Scan for the cell matching the given text and deliver its (x, y) coordinate at center. 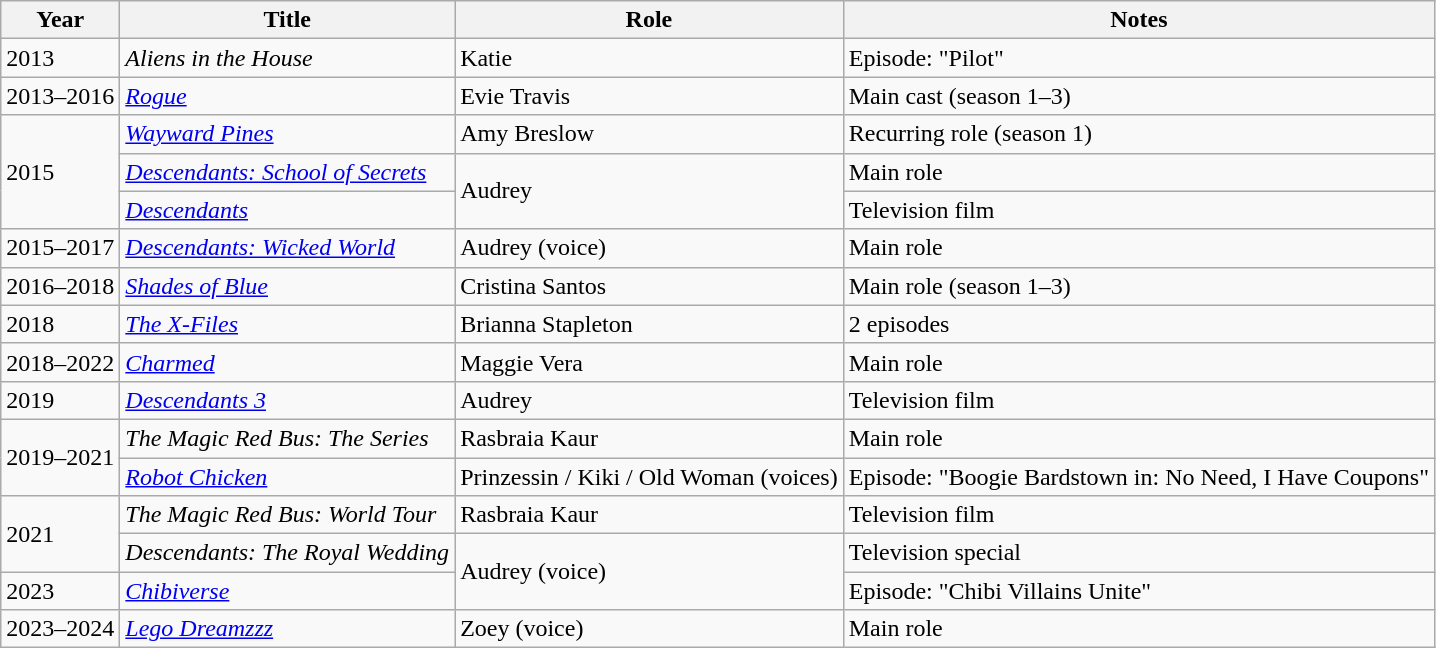
Descendants (288, 210)
Maggie Vera (650, 362)
Episode: "Pilot" (1138, 58)
2019 (60, 400)
2013 (60, 58)
Descendants 3 (288, 400)
Evie Travis (650, 96)
The Magic Red Bus: The Series (288, 438)
Role (650, 20)
Main cast (season 1–3) (1138, 96)
Amy Breslow (650, 134)
Prinzessin / Kiki / Old Woman (voices) (650, 477)
2015–2017 (60, 248)
Title (288, 20)
Brianna Stapleton (650, 324)
Television special (1138, 553)
Episode: "Chibi Villains Unite" (1138, 591)
Aliens in the House (288, 58)
2018 (60, 324)
Katie (650, 58)
Year (60, 20)
Cristina Santos (650, 286)
2021 (60, 534)
Chibiverse (288, 591)
2023–2024 (60, 629)
2018–2022 (60, 362)
2015 (60, 172)
2 episodes (1138, 324)
Episode: "Boogie Bardstown in: No Need, I Have Coupons" (1138, 477)
Descendants: The Royal Wedding (288, 553)
Descendants: Wicked World (288, 248)
Charmed (288, 362)
Notes (1138, 20)
Robot Chicken (288, 477)
2023 (60, 591)
2016–2018 (60, 286)
Shades of Blue (288, 286)
2013–2016 (60, 96)
The X-Files (288, 324)
Descendants: School of Secrets (288, 172)
Recurring role (season 1) (1138, 134)
2019–2021 (60, 457)
Main role (season 1–3) (1138, 286)
Zoey (voice) (650, 629)
Lego Dreamzzz (288, 629)
The Magic Red Bus: World Tour (288, 515)
Rogue (288, 96)
Wayward Pines (288, 134)
